Return (X, Y) of the center of cell containing provided text 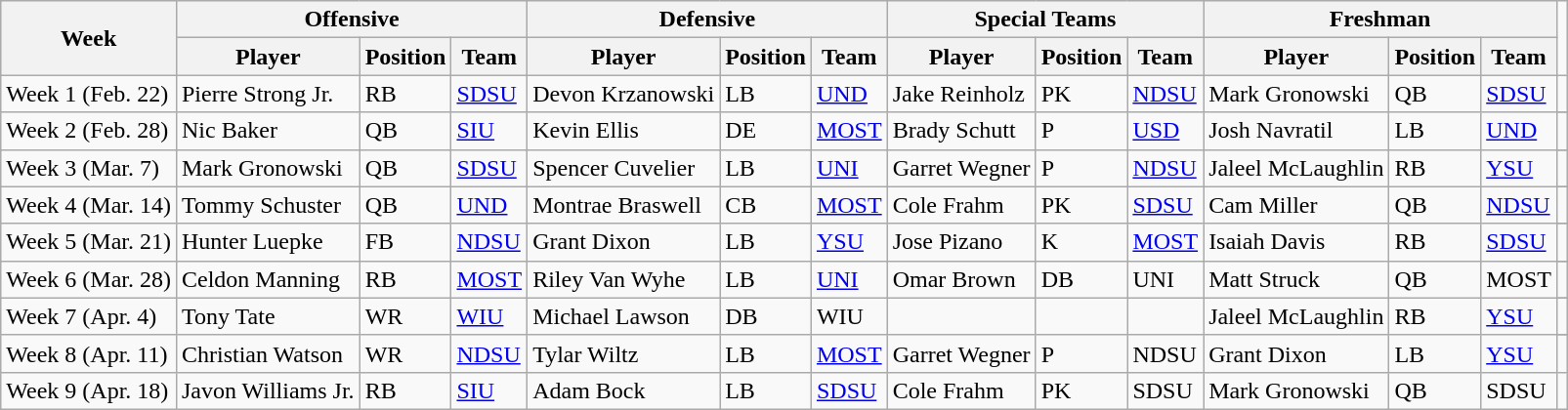
Riley Van Wyhe (623, 279)
Special Teams (1045, 20)
Week 5 (Mar. 21) (89, 242)
K (1081, 242)
Kevin Ellis (623, 131)
USD (1165, 131)
Week 2 (Feb. 28) (89, 131)
Week 6 (Mar. 28) (89, 279)
Isaiah Davis (1296, 242)
Pierre Strong Jr. (268, 94)
CB (766, 205)
Devon Krzanowski (623, 94)
Week 8 (Apr. 11) (89, 353)
DE (766, 131)
Week (89, 38)
Week 7 (Apr. 4) (89, 316)
Spencer Cuvelier (623, 168)
Week 1 (Feb. 22) (89, 94)
Defensive (707, 20)
Omar Brown (961, 279)
Adam Bock (623, 390)
Offensive (352, 20)
Week 9 (Apr. 18) (89, 390)
Christian Watson (268, 353)
Montrae Braswell (623, 205)
Hunter Luepke (268, 242)
Week 3 (Mar. 7) (89, 168)
Nic Baker (268, 131)
Freshman (1380, 20)
Cam Miller (1296, 205)
FB (405, 242)
Tylar Wiltz (623, 353)
Javon Williams Jr. (268, 390)
Michael Lawson (623, 316)
Jose Pizano (961, 242)
Jake Reinholz (961, 94)
Celdon Manning (268, 279)
Brady Schutt (961, 131)
Josh Navratil (1296, 131)
Tommy Schuster (268, 205)
Tony Tate (268, 316)
Week 4 (Mar. 14) (89, 205)
Matt Struck (1296, 279)
